Output the [x, y] coordinate of the center of the cell containing the given text.  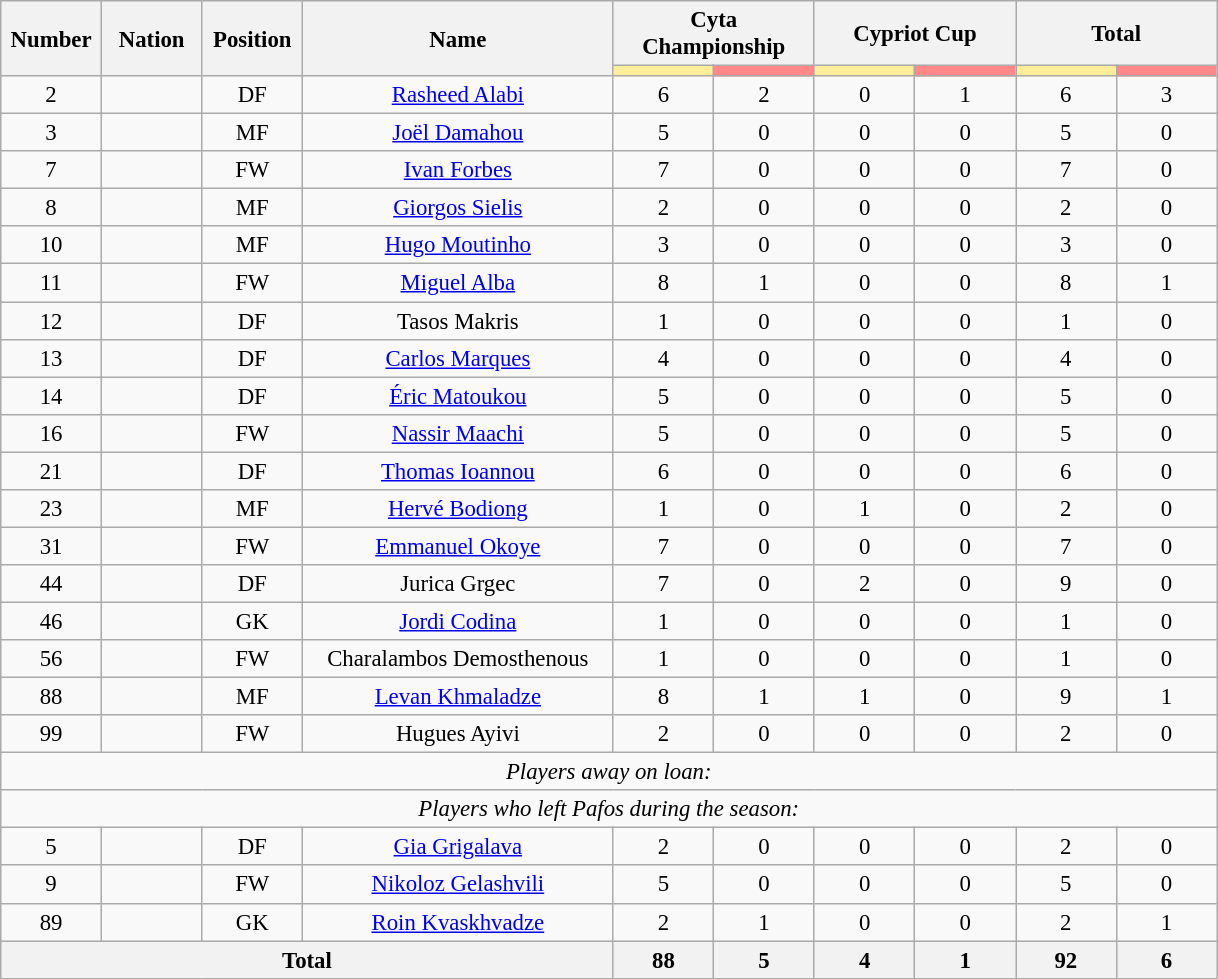
Roin Kvaskhvadze [458, 922]
14 [52, 396]
92 [1066, 960]
Emmanuel Okoye [458, 546]
Ivan Forbes [458, 170]
99 [52, 734]
Gia Grigalava [458, 847]
Players who left Pafos during the season: [609, 809]
Joël Damahou [458, 133]
Charalambos Demosthenous [458, 659]
11 [52, 283]
21 [52, 471]
Rasheed Alabi [458, 95]
89 [52, 922]
Nassir Maachi [458, 433]
44 [52, 584]
Name [458, 38]
10 [52, 245]
31 [52, 546]
56 [52, 659]
Miguel Alba [458, 283]
Hugo Moutinho [458, 245]
12 [52, 321]
Giorgos Sielis [458, 208]
Players away on loan: [609, 772]
Hugues Ayivi [458, 734]
Cypriot Cup [914, 34]
Éric Matoukou [458, 396]
Levan Khmaladze [458, 697]
Thomas Ioannou [458, 471]
13 [52, 358]
16 [52, 433]
Position [252, 38]
Jurica Grgec [458, 584]
Cyta Championship [714, 34]
Nikoloz Gelashvili [458, 885]
23 [52, 509]
Number [52, 38]
Carlos Marques [458, 358]
Hervé Bodiong [458, 509]
Jordi Codina [458, 621]
Nation [152, 38]
Tasos Makris [458, 321]
46 [52, 621]
